From the cell containing the given text, extract its center point as [X, Y] coordinate. 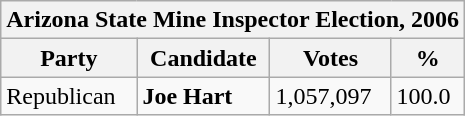
% [428, 58]
1,057,097 [330, 96]
Candidate [204, 58]
Republican [69, 96]
Arizona State Mine Inspector Election, 2006 [233, 20]
100.0 [428, 96]
Party [69, 58]
Votes [330, 58]
Joe Hart [204, 96]
